From the cell containing the given text, extract its center point as (X, Y) coordinate. 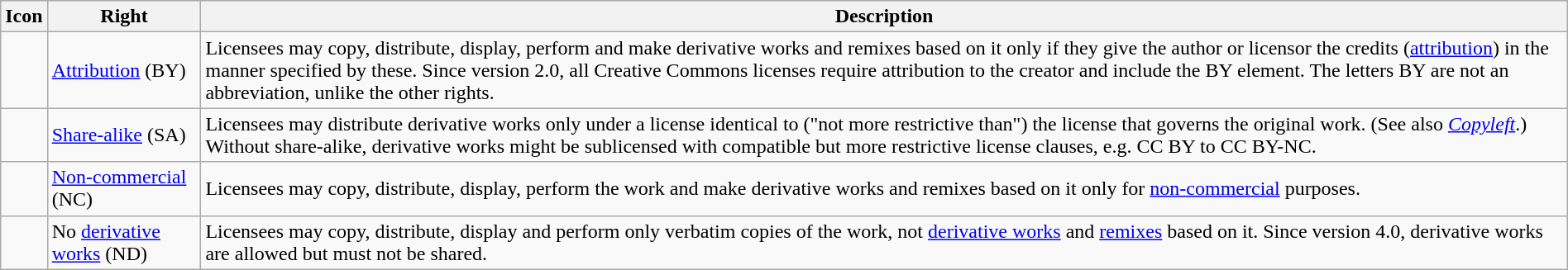
Attribution (BY) (124, 70)
Share-alike (SA) (124, 135)
Right (124, 17)
No derivative works (ND) (124, 243)
Non-commercial (NC) (124, 188)
Icon (24, 17)
Description (884, 17)
Licensees may copy, distribute, display, perform the work and make derivative works and remixes based on it only for non-commercial purposes. (884, 188)
